Extract the [X, Y] coordinate from the center of the cell holding the provided text.  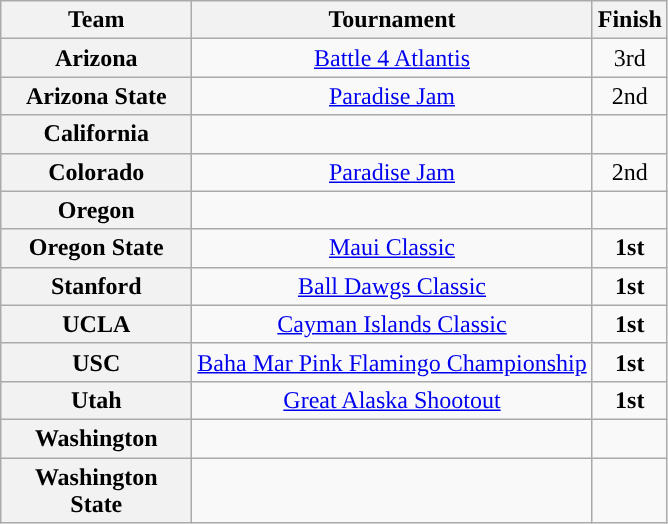
Team [96, 20]
Arizona [96, 58]
Utah [96, 400]
California [96, 134]
USC [96, 362]
Maui Classic [392, 248]
Colorado [96, 172]
Baha Mar Pink Flamingo Championship [392, 362]
Oregon State [96, 248]
Arizona State [96, 96]
Stanford [96, 286]
Great Alaska Shootout [392, 400]
Ball Dawgs Classic [392, 286]
Washington [96, 438]
Tournament [392, 20]
Battle 4 Atlantis [392, 58]
Oregon [96, 210]
3rd [630, 58]
Cayman Islands Classic [392, 324]
Finish [630, 20]
UCLA [96, 324]
Washington State [96, 490]
